Search for the cell housing the specified text and yield its [X, Y] center coordinate. 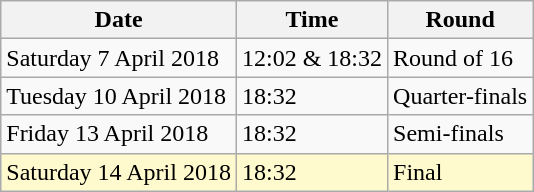
Tuesday 10 April 2018 [119, 96]
Round of 16 [460, 58]
Final [460, 172]
Time [312, 20]
Saturday 14 April 2018 [119, 172]
Semi-finals [460, 134]
Saturday 7 April 2018 [119, 58]
Round [460, 20]
Quarter-finals [460, 96]
Date [119, 20]
Friday 13 April 2018 [119, 134]
12:02 & 18:32 [312, 58]
